Search for the cell housing the specified text and yield its (x, y) center coordinate. 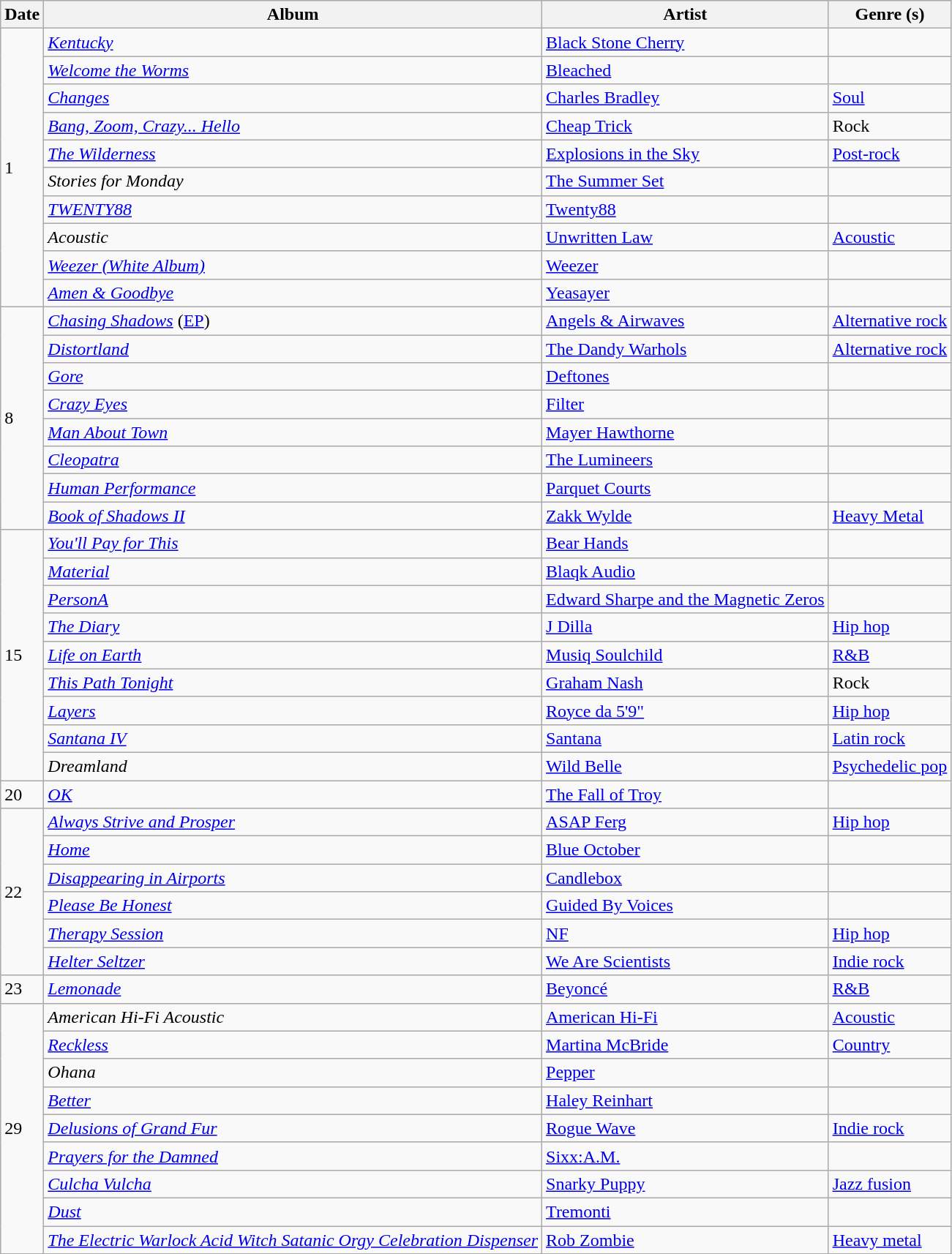
Please Be Honest (293, 906)
15 (22, 656)
The Electric Warlock Acid Witch Satanic Orgy Celebration Dispenser (293, 1240)
Distortland (293, 349)
Ohana (293, 1073)
Home (293, 850)
Pepper (686, 1073)
You'll Pay for This (293, 544)
The Lumineers (686, 460)
Zakk Wylde (686, 516)
Heavy metal (890, 1240)
Bang, Zoom, Crazy... Hello (293, 126)
Always Strive and Prosper (293, 822)
1 (22, 168)
We Are Scientists (686, 961)
Heavy Metal (890, 516)
Album (293, 15)
Sixx:A.M. (686, 1156)
Beyoncé (686, 989)
American Hi-Fi Acoustic (293, 1017)
Layers (293, 710)
Therapy Session (293, 934)
Twenty88 (686, 209)
Deftones (686, 377)
Culcha Vulcha (293, 1184)
Graham Nash (686, 683)
Black Stone Cherry (686, 42)
22 (22, 892)
Amen & Goodbye (293, 293)
Better (293, 1100)
Disappearing in Airports (293, 878)
Post-rock (890, 154)
Human Performance (293, 488)
Martina McBride (686, 1045)
Helter Seltzer (293, 961)
Kentucky (293, 42)
Unwritten Law (686, 237)
20 (22, 794)
Dreamland (293, 766)
Crazy Eyes (293, 405)
Wild Belle (686, 766)
Life on Earth (293, 655)
Man About Town (293, 432)
Charles Bradley (686, 98)
Rogue Wave (686, 1128)
Yeasayer (686, 293)
Latin rock (890, 738)
Blaqk Audio (686, 571)
Snarky Puppy (686, 1184)
The Dandy Warhols (686, 349)
Parquet Courts (686, 488)
Weezer (686, 265)
Country (890, 1045)
Tremonti (686, 1212)
Delusions of Grand Fur (293, 1128)
Bleached (686, 70)
Rob Zombie (686, 1240)
Book of Shadows II (293, 516)
Explosions in the Sky (686, 154)
Lemonade (293, 989)
Blue October (686, 850)
Musiq Soulchild (686, 655)
Angels & Airwaves (686, 320)
Reckless (293, 1045)
Gore (293, 377)
Chasing Shadows (EP) (293, 320)
23 (22, 989)
The Fall of Troy (686, 794)
ASAP Ferg (686, 822)
8 (22, 418)
Stories for Monday (293, 181)
TWENTY88 (293, 209)
Cheap Trick (686, 126)
The Diary (293, 627)
Cleopatra (293, 460)
American Hi-Fi (686, 1017)
NF (686, 934)
Guided By Voices (686, 906)
Prayers for the Damned (293, 1156)
This Path Tonight (293, 683)
Royce da 5'9" (686, 710)
Psychedelic pop (890, 766)
Genre (s) (890, 15)
Artist (686, 15)
J Dilla (686, 627)
29 (22, 1128)
Welcome the Worms (293, 70)
Filter (686, 405)
OK (293, 794)
Mayer Hawthorne (686, 432)
Material (293, 571)
Santana (686, 738)
Changes (293, 98)
Soul (890, 98)
Edward Sharpe and the Magnetic Zeros (686, 599)
Haley Reinhart (686, 1100)
Bear Hands (686, 544)
Santana IV (293, 738)
Date (22, 15)
The Wilderness (293, 154)
Dust (293, 1212)
PersonA (293, 599)
The Summer Set (686, 181)
Candlebox (686, 878)
Jazz fusion (890, 1184)
Weezer (White Album) (293, 265)
